Pinpoint the cell where the given text exists, returning its [x, y] midpoint coordinate. 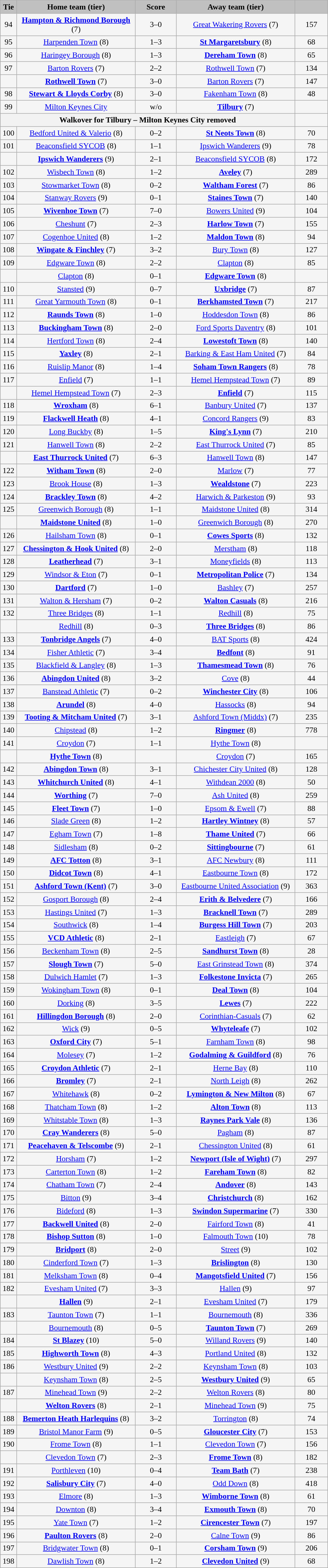
Paulton Rovers (8) [76, 1536]
Score [156, 7]
Buckingham Town (8) [76, 328]
Slade Green (8) [76, 821]
135 [9, 666]
144 [9, 795]
Harwich & Parkeston (9) [236, 497]
Clevedon United (9) [236, 1561]
188 [9, 1419]
Street (9) [236, 1250]
Bristol Manor Farm (9) [76, 1432]
Stewart & Lloyds Corby (8) [76, 94]
164 [9, 1055]
Bishop Sutton (8) [76, 1237]
Marlow (7) [236, 471]
East Grinstead Town (8) [236, 964]
Abingdon United (8) [76, 679]
1–5 [156, 432]
Stanway Rovers (9) [76, 198]
Ruislip Manor (8) [76, 367]
AFC Newbury (8) [236, 860]
Thamesmead Town (8) [236, 666]
77 [311, 471]
Home team (tier) [76, 7]
262 [311, 1081]
Bedford United & Valerio (8) [76, 133]
176 [9, 1211]
141 [9, 744]
174 [9, 1185]
Egham Town (7) [76, 834]
151 [9, 886]
178 [9, 1237]
Eastbourne United Association (9) [236, 886]
138 [9, 705]
95 [9, 42]
Thatcham Town (8) [76, 1107]
Farnham Town (8) [236, 1042]
257 [311, 588]
217 [311, 302]
Fairford Town (8) [236, 1224]
Erith & Belvedere (7) [236, 899]
Downton (8) [76, 1510]
Walton Casuals (8) [236, 601]
Chessington & Hook United (8) [76, 549]
Arundel (8) [76, 705]
Wroxham (8) [76, 406]
Brook House (8) [76, 484]
Blackfield & Langley (8) [76, 666]
Hailsham Town (8) [76, 536]
336 [311, 1315]
Lowestoft Town (8) [236, 341]
Christchurch (8) [236, 1198]
St Neots Town (8) [236, 133]
Metropolitan Police (7) [236, 575]
192 [9, 1483]
Soham Town Rangers (8) [236, 367]
Bridgwater Town (8) [76, 1548]
119 [9, 419]
112 [9, 315]
Uxbridge (7) [236, 289]
Highworth Town (8) [76, 1354]
216 [311, 601]
Wivenhoe Town (7) [76, 211]
Exmouth Town (8) [236, 1510]
Pagham (8) [236, 1133]
BAT Sports (8) [236, 640]
Portland United (8) [236, 1354]
Oxford City (7) [76, 1042]
177 [9, 1224]
Epsom & Ewell (7) [236, 808]
Raynes Park Vale (8) [236, 1120]
Falmouth Town (10) [236, 1237]
Lymington & New Milton (8) [236, 1094]
6–1 [156, 406]
269 [311, 1328]
Newport (Isle of Wight) (7) [236, 1159]
28 [311, 951]
Whitstable Town (8) [76, 1120]
66 [311, 834]
223 [311, 484]
Swindon Supermarine (7) [236, 1211]
0–7 [156, 289]
Cinderford Town (7) [76, 1263]
Wick (9) [76, 1029]
Eastbourne Town (8) [236, 873]
96 [9, 55]
Wokingham Town (8) [76, 990]
148 [9, 847]
Porthleven (10) [76, 1471]
Cove (8) [236, 679]
Horsham (7) [76, 1159]
170 [9, 1133]
159 [9, 990]
185 [9, 1354]
Bromley (7) [76, 1081]
Willand Rovers (9) [236, 1341]
196 [9, 1536]
Withdean 2000 (8) [236, 783]
Walkover for Tilbury – Milton Keynes City removed [148, 120]
Sidlesham (8) [76, 847]
93 [311, 497]
Dorking (8) [76, 1003]
3–3 [156, 1289]
84 [311, 354]
168 [9, 1107]
Bideford (8) [76, 1211]
187 [9, 1393]
88 [311, 808]
Whitehawk (8) [76, 1094]
Cogenhoe United (8) [76, 237]
Wealdstone (7) [236, 484]
Bury Town (8) [236, 250]
126 [9, 536]
Beckenham Town (8) [76, 951]
Lewes (7) [236, 1003]
259 [311, 795]
Yaxley (8) [76, 354]
160 [9, 1003]
Stowmarket Town (8) [76, 185]
Barking & East Ham United (7) [236, 354]
3–5 [156, 1003]
Deal Town (8) [236, 990]
AFC Totton (8) [76, 860]
778 [311, 730]
Hartley Wintney (8) [236, 821]
Fakenham Town (8) [236, 94]
Dereham Town (8) [236, 55]
175 [9, 1198]
Chipstead (8) [76, 730]
Waltham Forest (7) [236, 185]
Harpenden Town (8) [76, 42]
4–3 [156, 1354]
Tonbridge Angels (7) [76, 640]
180 [9, 1263]
74 [311, 1419]
129 [9, 575]
Calne Town (9) [236, 1536]
Ash United (8) [236, 795]
Bracknell Town (7) [236, 912]
189 [9, 1432]
107 [9, 237]
270 [311, 523]
Staines Town (7) [236, 198]
133 [9, 640]
330 [311, 1211]
57 [311, 821]
Hertford Town (8) [76, 341]
121 [9, 445]
145 [9, 808]
Hassocks (8) [236, 705]
99 [9, 107]
Leatherhead (7) [76, 562]
Dartford (7) [76, 588]
Wisbech Town (8) [76, 172]
158 [9, 977]
124 [9, 497]
1–8 [156, 834]
Eastleigh (7) [236, 938]
Croydon Athletic (7) [76, 1068]
424 [311, 640]
Team Bath (7) [236, 1471]
Chichester City United (8) [236, 769]
146 [9, 821]
83 [311, 419]
Molesey (7) [76, 1055]
131 [9, 601]
VCD Athletic (8) [76, 938]
St Margaretsbury (8) [236, 42]
Windsor & Eton (7) [76, 575]
Worthing (7) [76, 795]
Whyteleafe (7) [236, 1029]
Ringmer (8) [236, 730]
Long Buckby (8) [76, 432]
Elmore (8) [76, 1497]
122 [9, 471]
181 [9, 1276]
149 [9, 860]
Ashford Town (Kent) (7) [76, 886]
222 [311, 1003]
Gloucester City (7) [236, 1432]
Slough Town (7) [76, 964]
363 [311, 886]
48 [311, 94]
116 [9, 367]
St Blazey (10) [76, 1341]
Cray Wanderers (8) [76, 1133]
Backwell United (8) [76, 1224]
Merstham (8) [236, 549]
Fisher Athletic (7) [76, 652]
120 [9, 432]
297 [311, 1159]
Southwick (8) [76, 925]
Bedfont (8) [236, 652]
Chessington United (8) [236, 1146]
206 [311, 1548]
193 [9, 1497]
Bowers United (9) [236, 211]
Wimborne Town (8) [236, 1497]
Andover (8) [236, 1185]
Great Yarmouth Town (8) [76, 302]
142 [9, 769]
Melksham Town (8) [76, 1276]
186 [9, 1367]
Corsham Town (9) [236, 1548]
80 [311, 1393]
117 [9, 380]
184 [9, 1341]
Banstead Athletic (7) [76, 691]
Walton & Hersham (7) [76, 601]
Peacehaven & Telscombe (9) [76, 1146]
Dawlish Town (8) [76, 1561]
235 [311, 717]
Banbury United (7) [236, 406]
Godalming & Guildford (8) [236, 1055]
152 [9, 899]
139 [9, 717]
Ashford Town (Middx) (7) [236, 717]
Whitchurch United (8) [76, 783]
Winchester City (8) [236, 691]
374 [311, 964]
Alton Town (8) [236, 1107]
161 [9, 1016]
314 [311, 510]
Mangotsfield United (7) [236, 1276]
Ford Sports Daventry (8) [236, 328]
109 [9, 263]
Carterton Town (8) [76, 1172]
Bridport (8) [76, 1250]
150 [9, 873]
Didcot Town (8) [76, 873]
89 [311, 380]
418 [311, 1483]
Moneyfields (8) [236, 562]
Cheshunt (7) [76, 224]
Sandhurst Town (8) [236, 951]
Yate Town (7) [76, 1522]
North Leigh (8) [236, 1081]
Corinthian-Casuals (7) [236, 1016]
Hampton & Richmond Borough (7) [76, 25]
108 [9, 250]
Torrington (8) [236, 1419]
Tooting & Mitcham United (7) [76, 717]
Cirencester Town (7) [236, 1522]
82 [311, 1172]
203 [311, 925]
Hillingdon Borough (8) [76, 1016]
Hoddesdon Town (8) [236, 315]
Herne Bay (8) [236, 1068]
Maldon Town (8) [236, 237]
Witham Town (8) [76, 471]
190 [9, 1444]
114 [9, 341]
Milton Keynes City [76, 107]
91 [311, 652]
Abingdon Town (8) [76, 769]
Bashley (7) [236, 588]
Raunds Town (8) [76, 315]
Tilbury (7) [236, 107]
198 [9, 1561]
w/o [156, 107]
Harlow Town (7) [236, 224]
169 [9, 1120]
6–3 [156, 458]
Berkhamsted Town (7) [236, 302]
167 [9, 1094]
Salisbury City (7) [76, 1483]
Fareham Town (8) [236, 1172]
Brislington (8) [236, 1263]
163 [9, 1042]
Thame United (7) [236, 834]
Concord Rangers (9) [236, 419]
Sittingbourne (7) [236, 847]
265 [311, 977]
62 [311, 1016]
Burgess Hill Town (7) [236, 925]
Dulwich Hamlet (7) [76, 977]
Aveley (7) [236, 172]
Brackley Town (8) [76, 497]
4–2 [156, 497]
191 [9, 1471]
Tie [9, 7]
41 [311, 1224]
Haringey Borough (8) [76, 55]
Great Wakering Rovers (7) [236, 25]
123 [9, 484]
105 [9, 211]
173 [9, 1172]
100 [9, 133]
Stansted (9) [76, 289]
195 [9, 1522]
0–3 [156, 627]
Away team (tier) [236, 7]
Odd Down (8) [236, 1483]
183 [9, 1315]
5–1 [156, 1042]
Flackwell Heath (8) [76, 419]
Cowes Sports (8) [236, 536]
238 [311, 1471]
Hastings United (7) [76, 912]
Folkestone Invicta (7) [236, 977]
171 [9, 1146]
Chatham Town (7) [76, 1185]
44 [311, 679]
194 [9, 1510]
King's Lynn (7) [236, 432]
154 [9, 925]
125 [9, 510]
50 [311, 783]
Bitton (9) [76, 1198]
Fleet Town (7) [76, 808]
Gosport Borough (8) [76, 899]
210 [311, 432]
Wingate & Finchley (7) [76, 250]
Bemerton Heath Harlequins (8) [76, 1419]
